Scan for the cell matching the given text and deliver its (x, y) coordinate at center. 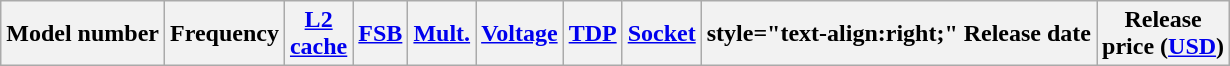
FSB (380, 34)
style="text-align:right;" Release date (898, 34)
TDP (592, 34)
Socket (662, 34)
Releaseprice (USD) (1164, 34)
Mult. (442, 34)
Model number (83, 34)
Voltage (520, 34)
Frequency (224, 34)
L2cache (318, 34)
